Identify which cell holds the provided text, then report its (x, y) central coordinate. 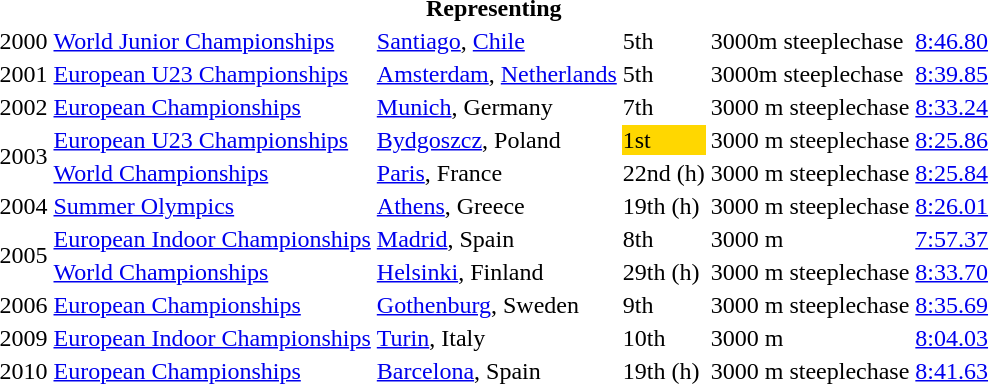
1st (664, 140)
Amsterdam, Netherlands (496, 74)
7th (664, 107)
9th (664, 305)
22nd (h) (664, 173)
Bydgoszcz, Poland (496, 140)
8th (664, 239)
Munich, Germany (496, 107)
World Junior Championships (212, 41)
Athens, Greece (496, 206)
Turin, Italy (496, 338)
Madrid, Spain (496, 239)
29th (h) (664, 272)
10th (664, 338)
Paris, France (496, 173)
Gothenburg, Sweden (496, 305)
Summer Olympics (212, 206)
Helsinki, Finland (496, 272)
Santiago, Chile (496, 41)
19th (h) (664, 206)
